From the cell containing the given text, extract its center point as [X, Y] coordinate. 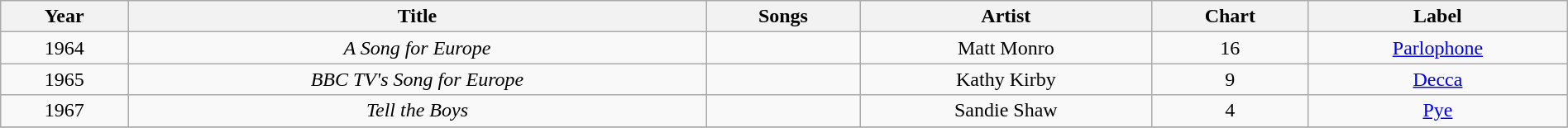
Label [1438, 17]
Songs [782, 17]
Tell the Boys [418, 111]
Decca [1438, 79]
1965 [65, 79]
9 [1231, 79]
Chart [1231, 17]
Matt Monro [1006, 48]
Parlophone [1438, 48]
Sandie Shaw [1006, 111]
BBC TV's Song for Europe [418, 79]
1967 [65, 111]
Artist [1006, 17]
Kathy Kirby [1006, 79]
16 [1231, 48]
1964 [65, 48]
4 [1231, 111]
Title [418, 17]
Pye [1438, 111]
Year [65, 17]
A Song for Europe [418, 48]
